Identify which cell holds the provided text, then report its (X, Y) central coordinate. 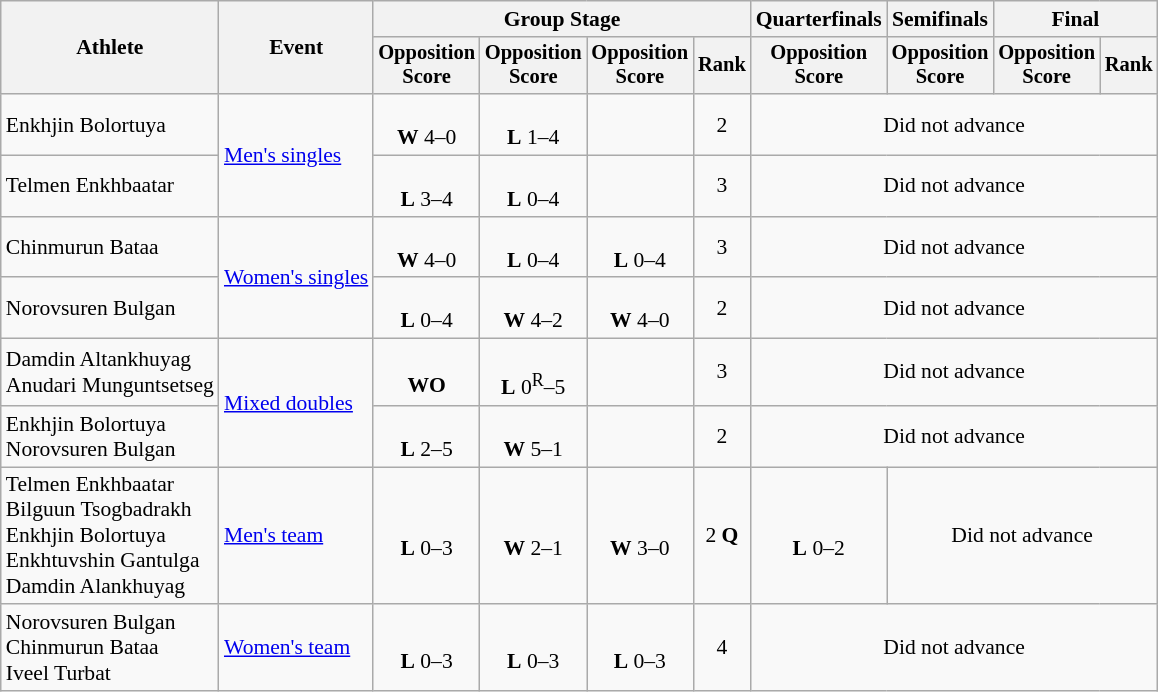
Damdin AltankhuyagAnudari Munguntsetseg (110, 372)
Mixed doubles (296, 403)
Norovsuren Bulgan (110, 308)
Women's team (296, 648)
Telmen Enkhbaatar (110, 186)
Group Stage (562, 19)
W 3–0 (640, 536)
L 1–4 (534, 124)
Norovsuren BulganChinmurun BataaIveel Turbat (110, 648)
L 2–5 (426, 436)
L 0–2 (819, 536)
Women's singles (296, 278)
W 5–1 (534, 436)
Men's team (296, 536)
Enkhjin BolortuyaNorovsuren Bulgan (110, 436)
Final (1075, 19)
Event (296, 48)
Chinmurun Bataa (110, 248)
Enkhjin Bolortuya (110, 124)
L 0R–5 (534, 372)
W 2–1 (534, 536)
W 4–2 (534, 308)
WO (426, 372)
Men's singles (296, 155)
Telmen EnkhbaatarBilguun TsogbadrakhEnkhjin BolortuyaEnkhtuvshin GantulgaDamdin Alankhuyag (110, 536)
L 3–4 (426, 186)
4 (722, 648)
Semifinals (940, 19)
2 Q (722, 536)
Quarterfinals (819, 19)
Athlete (110, 48)
